Determine the (x, y) coordinate at the center of the cell enclosing the given text.  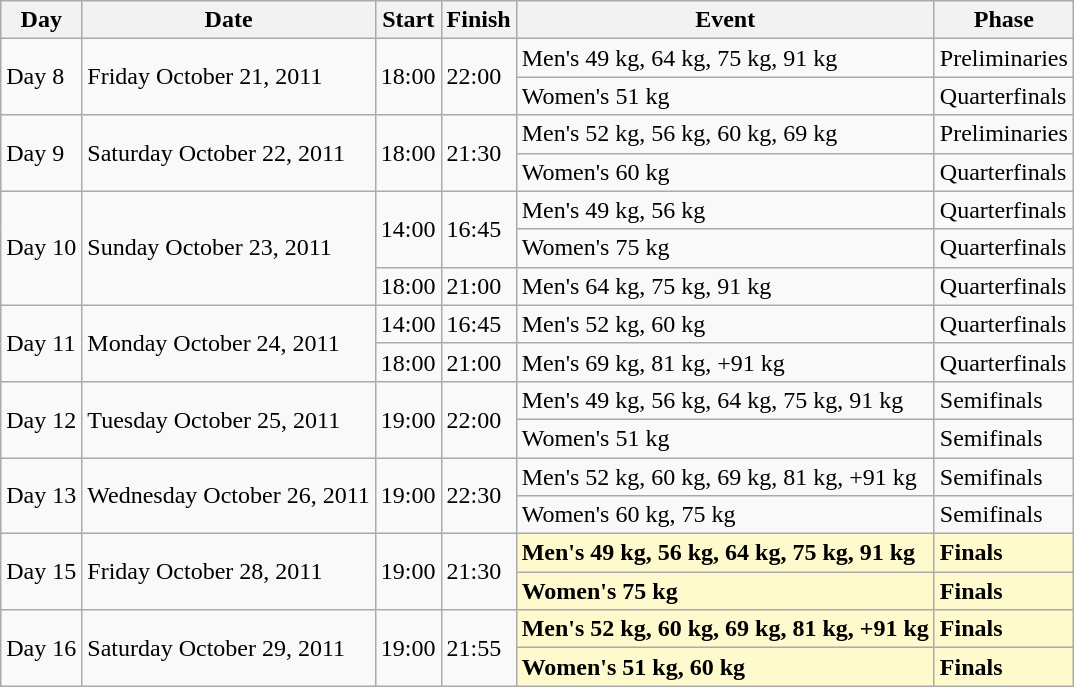
Day 9 (42, 153)
Event (725, 20)
Day (42, 20)
Saturday October 22, 2011 (229, 153)
Men's 52 kg, 56 kg, 60 kg, 69 kg (725, 134)
Date (229, 20)
22:30 (478, 496)
Start (408, 20)
Day 15 (42, 572)
Day 10 (42, 248)
Day 11 (42, 343)
Friday October 21, 2011 (229, 77)
Sunday October 23, 2011 (229, 248)
Day 13 (42, 496)
Men's 49 kg, 56 kg (725, 210)
Finish (478, 20)
Tuesday October 25, 2011 (229, 419)
Friday October 28, 2011 (229, 572)
Monday October 24, 2011 (229, 343)
21:55 (478, 648)
Wednesday October 26, 2011 (229, 496)
Women's 60 kg, 75 kg (725, 515)
Day 12 (42, 419)
Men's 52 kg, 60 kg (725, 324)
Women's 51 kg, 60 kg (725, 667)
Women's 60 kg (725, 172)
Men's 49 kg, 64 kg, 75 kg, 91 kg (725, 58)
Men's 69 kg, 81 kg, +91 kg (725, 362)
Men's 64 kg, 75 kg, 91 kg (725, 286)
Saturday October 29, 2011 (229, 648)
Day 8 (42, 77)
Phase (1004, 20)
Day 16 (42, 648)
